Detect which cell encompasses the target text, then output its [x, y] center coordinate. 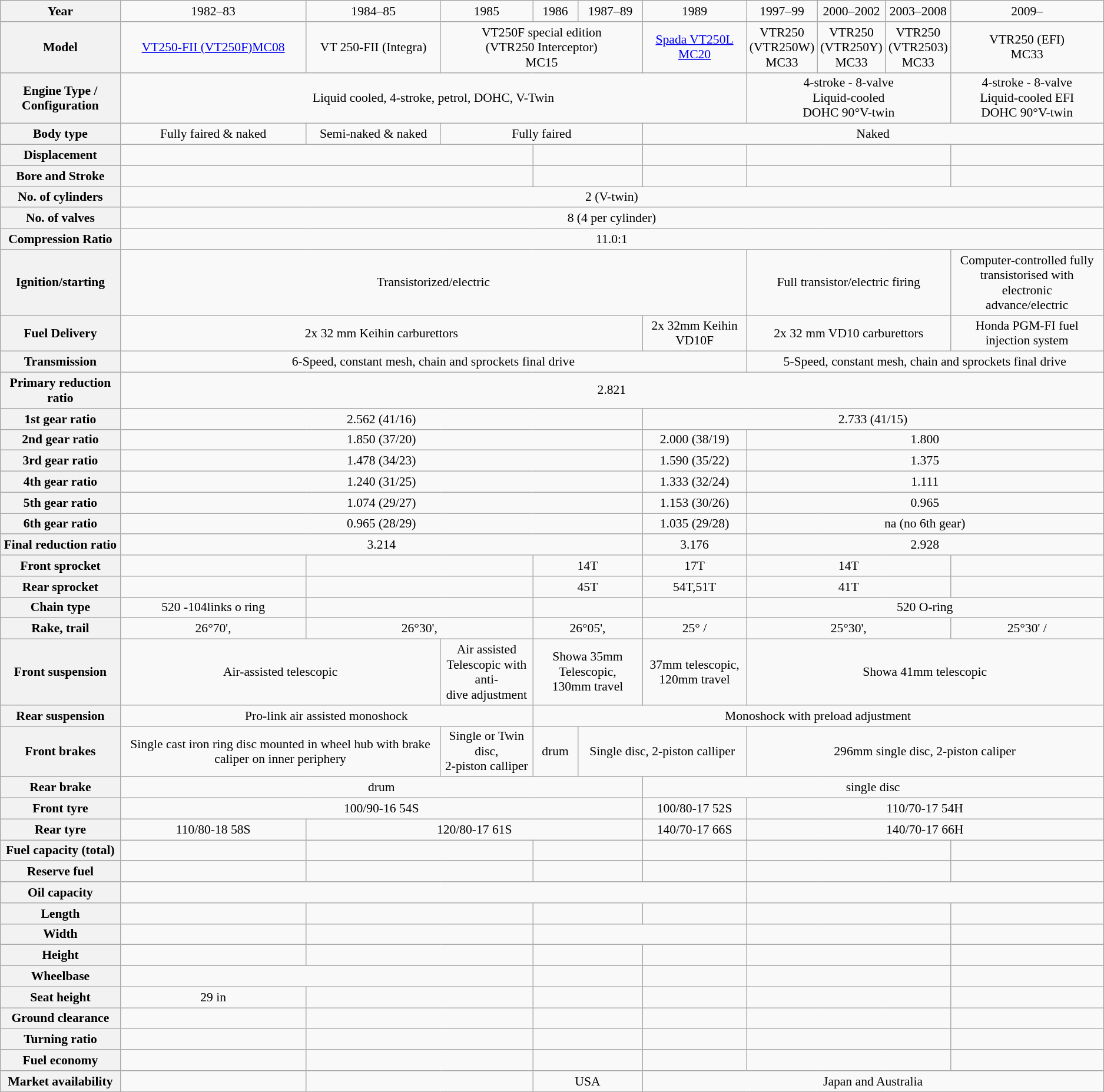
Showa 41mm telescopic [925, 672]
8 (4 per cylinder) [612, 218]
Front suspension [60, 672]
Height [60, 955]
Ignition/starting [60, 283]
Rear brake [60, 788]
Ground clearance [60, 1018]
1.240 (31/25) [382, 482]
26°70', [213, 629]
Model [60, 47]
Displacement [60, 155]
Full transistor/electric firing [849, 283]
No. of cylinders [60, 197]
Pro-link air assisted monoshock [326, 716]
Width [60, 934]
Oil capacity [60, 892]
na (no 6th gear) [925, 524]
Single cast iron ring disc mounted in wheel hub with brake caliper on inner periphery [280, 751]
1997–99 [782, 11]
Year [60, 11]
2nd gear ratio [60, 440]
2.733 (41/15) [873, 419]
2009– [1027, 11]
Market availability [60, 1081]
26°30', [419, 629]
USA [588, 1081]
4-stroke - 8-valve Liquid-cooled DOHC 90°V-twin [849, 98]
Wheelbase [60, 977]
VTR250(VTR250W) MC33 [782, 47]
Reserve fuel [60, 872]
5th gear ratio [60, 503]
Compression Ratio [60, 239]
Fuel Delivery [60, 333]
100/90-16 54S [382, 809]
No. of valves [60, 218]
100/80-17 52S [694, 809]
1.800 [925, 440]
1.850 (37/20) [382, 440]
Primary reduction ratio [60, 391]
2003–2008 [919, 11]
Final reduction ratio [60, 545]
520 O-ring [925, 608]
4th gear ratio [60, 482]
4-stroke - 8-valve Liquid-cooled EFI DOHC 90°V-twin [1027, 98]
Front tyre [60, 809]
Spada VT250L MC20 [694, 47]
17T [694, 566]
140/70-17 66S [694, 829]
Liquid cooled, 4-stroke, petrol, DOHC, V-Twin [433, 98]
1.111 [925, 482]
Computer-controlled fully transistorised with electronic advance/electric [1027, 283]
Rear suspension [60, 716]
Naked [873, 134]
11.0:1 [612, 239]
3rd gear ratio [60, 461]
VTR250(VTR2503) MC33 [919, 47]
1982–83 [213, 11]
Fuel capacity (total) [60, 851]
45T [588, 587]
Monoshock with preload adjustment [818, 716]
VT 250-FII (Integra) [373, 47]
VT250-FII (VT250F)MC08 [213, 47]
1984–85 [373, 11]
2000–2002 [851, 11]
Transistorized/electric [433, 283]
2.000 (38/19) [694, 440]
2x 32 mm Keihin carburettors [382, 333]
26°05', [588, 629]
2.562 (41/16) [382, 419]
110/70-17 54H [925, 809]
Seat height [60, 997]
Semi-naked & naked [373, 134]
Turning ratio [60, 1040]
Rake, trail [60, 629]
2x 32mm Keihin VD10F [694, 333]
Showa 35mm Telescopic,130mm travel [588, 672]
Fully faired & naked [213, 134]
1985 [486, 11]
1.153 (30/26) [694, 503]
1.035 (29/28) [694, 524]
3.176 [694, 545]
2x 32 mm VD10 carburettors [849, 333]
Engine Type / Configuration [60, 98]
1.333 (32/24) [694, 482]
2.928 [925, 545]
41T [849, 587]
1.375 [925, 461]
1.590 (35/22) [694, 461]
1.478 (34/23) [382, 461]
2.821 [612, 391]
1st gear ratio [60, 419]
6-Speed, constant mesh, chain and sprockets final drive [433, 362]
25° / [694, 629]
520 -104links o ring [213, 608]
29 in [213, 997]
3.214 [382, 545]
single disc [873, 788]
Transmission [60, 362]
VT250F special edition (VTR250 Interceptor) MC15 [542, 47]
0.965 (28/29) [382, 524]
Air-assisted telescopic [280, 672]
25°30' / [1027, 629]
Fuel economy [60, 1060]
Rear sprocket [60, 587]
Chain type [60, 608]
296mm single disc, 2-piston caliper [925, 751]
Single or Twin disc,2-piston calliper [486, 751]
1986 [556, 11]
54T,51T [694, 587]
120/80-17 61S [475, 829]
1.074 (29/27) [382, 503]
Front brakes [60, 751]
6th gear ratio [60, 524]
Front sprocket [60, 566]
Japan and Australia [873, 1081]
140/70-17 66H [925, 829]
Bore and Stroke [60, 176]
5-Speed, constant mesh, chain and sprockets final drive [925, 362]
VTR250 (EFI) MC33 [1027, 47]
37mm telescopic,120mm travel [694, 672]
Fully faired [542, 134]
25°30', [849, 629]
1989 [694, 11]
Honda PGM-FI fuel injection system [1027, 333]
VTR250(VTR250Y) MC33 [851, 47]
110/80-18 58S [213, 829]
Air assisted Telescopic with anti-dive adjustment [486, 672]
2 (V-twin) [612, 197]
1987–89 [611, 11]
Single disc, 2-piston calliper [662, 751]
0.965 [925, 503]
Length [60, 914]
Body type [60, 134]
Rear tyre [60, 829]
